Capture the cell that displays the provided text and extract its [X, Y] central coordinate. 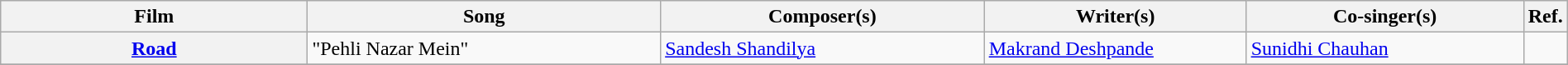
Writer(s) [1115, 17]
Sandesh Shandilya [823, 48]
Composer(s) [823, 17]
Makrand Deshpande [1115, 48]
Sunidhi Chauhan [1384, 48]
"Pehli Nazar Mein" [485, 48]
Ref. [1545, 17]
Co-singer(s) [1384, 17]
Road [154, 48]
Song [485, 17]
Film [154, 17]
